Return (x, y) of the center of cell containing provided text 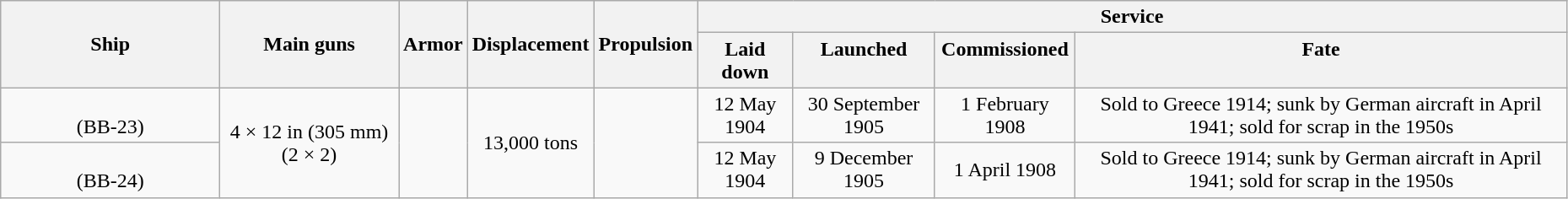
9 December 1905 (864, 170)
Main guns (310, 44)
Ship (110, 44)
Displacement (531, 44)
Launched (864, 61)
13,000 tons (531, 143)
Armor (434, 44)
4 × 12 in (305 mm) (2 × 2) (310, 143)
Laid down (746, 61)
Commissioned (1005, 61)
1 April 1908 (1005, 170)
Fate (1321, 61)
1 February 1908 (1005, 115)
(BB-23) (110, 115)
Propulsion (646, 44)
30 September 1905 (864, 115)
(BB-24) (110, 170)
Service (1132, 17)
